Capture the cell that displays the provided text and extract its (x, y) central coordinate. 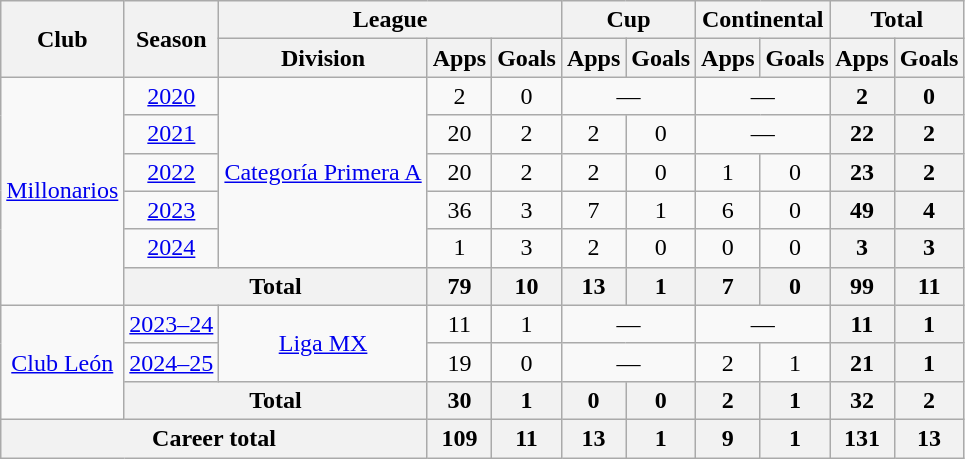
21 (862, 362)
2020 (172, 96)
Career total (214, 438)
2022 (172, 172)
Season (172, 39)
49 (862, 210)
Millonarios (62, 191)
22 (862, 134)
23 (862, 172)
131 (862, 438)
Continental (763, 20)
Categoría Primera A (323, 172)
32 (862, 400)
Liga MX (323, 343)
19 (459, 362)
99 (862, 286)
4 (929, 210)
6 (728, 210)
Cup (628, 20)
2024–25 (172, 362)
36 (459, 210)
10 (527, 286)
Club (62, 39)
Division (323, 58)
League (390, 20)
9 (728, 438)
2021 (172, 134)
2023 (172, 210)
79 (459, 286)
109 (459, 438)
30 (459, 400)
Club León (62, 362)
2023–24 (172, 324)
2024 (172, 248)
